Return the (x, y) coordinate for the center point of the cell that contains the specified text.  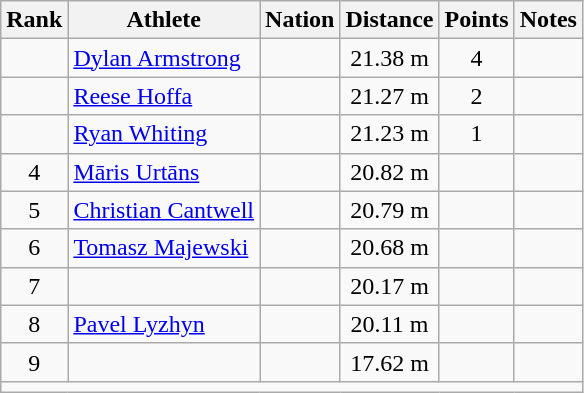
Distance (390, 20)
5 (34, 210)
1 (476, 134)
17.62 m (390, 362)
Notes (548, 20)
8 (34, 324)
20.11 m (390, 324)
21.27 m (390, 96)
20.68 m (390, 248)
Christian Cantwell (164, 210)
21.23 m (390, 134)
Nation (300, 20)
Points (476, 20)
Athlete (164, 20)
21.38 m (390, 58)
Rank (34, 20)
Tomasz Majewski (164, 248)
20.79 m (390, 210)
Reese Hoffa (164, 96)
2 (476, 96)
Dylan Armstrong (164, 58)
Pavel Lyzhyn (164, 324)
Ryan Whiting (164, 134)
Māris Urtāns (164, 172)
20.82 m (390, 172)
20.17 m (390, 286)
7 (34, 286)
9 (34, 362)
6 (34, 248)
